Locate the cell with the specified text and output its (X, Y) center coordinate. 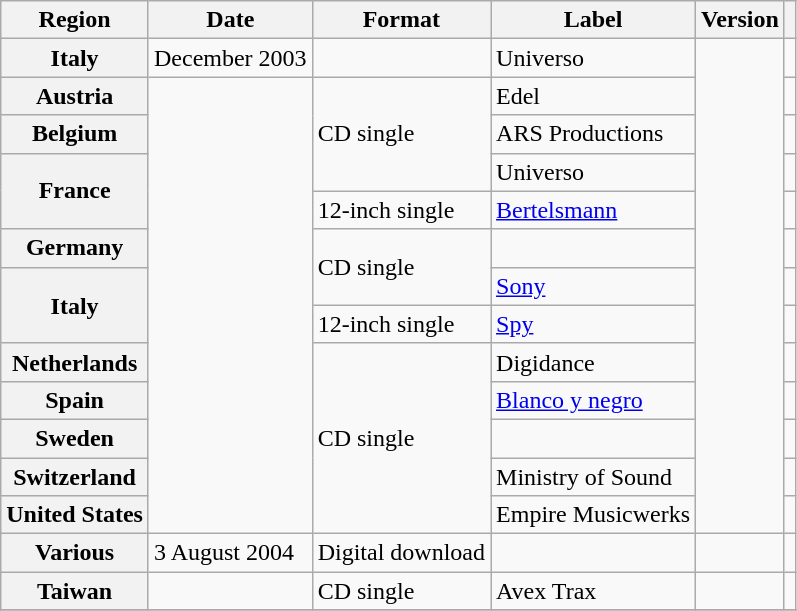
Blanco y negro (594, 400)
Sony (594, 286)
Digidance (594, 362)
Ministry of Sound (594, 477)
Date (230, 20)
Various (75, 553)
Germany (75, 248)
Spy (594, 324)
Region (75, 20)
Sweden (75, 438)
Spain (75, 400)
Bertelsmann (594, 210)
Austria (75, 96)
Label (594, 20)
Digital download (401, 553)
Avex Trax (594, 591)
Taiwan (75, 591)
Netherlands (75, 362)
Format (401, 20)
3 August 2004 (230, 553)
France (75, 191)
Version (740, 20)
Edel (594, 96)
Belgium (75, 134)
December 2003 (230, 58)
Switzerland (75, 477)
Empire Musicwerks (594, 515)
United States (75, 515)
ARS Productions (594, 134)
